Determine the (X, Y) coordinate at the center of the cell enclosing the given text.  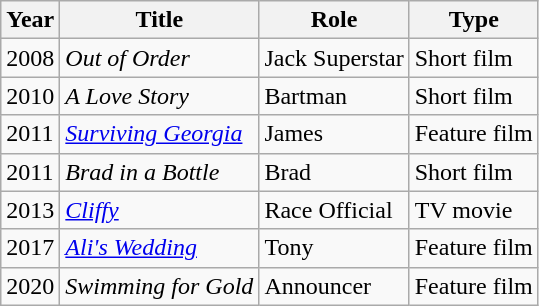
Race Official (334, 210)
TV movie (474, 210)
Surviving Georgia (160, 134)
Title (160, 20)
Year (30, 20)
Jack Superstar (334, 58)
Brad in a Bottle (160, 172)
Swimming for Gold (160, 286)
Announcer (334, 286)
Brad (334, 172)
2017 (30, 248)
Role (334, 20)
Bartman (334, 96)
Out of Order (160, 58)
Tony (334, 248)
2008 (30, 58)
2013 (30, 210)
James (334, 134)
Ali's Wedding (160, 248)
Cliffy (160, 210)
2010 (30, 96)
2020 (30, 286)
A Love Story (160, 96)
Type (474, 20)
